Scan for the cell matching the given text and deliver its [x, y] coordinate at center. 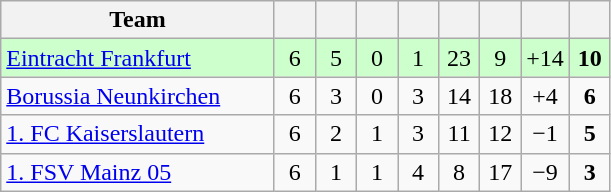
14 [460, 96]
Team [138, 20]
1. FSV Mainz 05 [138, 172]
−9 [546, 172]
Borussia Neunkirchen [138, 96]
2 [336, 134]
23 [460, 58]
1. FC Kaiserslautern [138, 134]
12 [500, 134]
8 [460, 172]
−1 [546, 134]
Eintracht Frankfurt [138, 58]
+14 [546, 58]
18 [500, 96]
+4 [546, 96]
9 [500, 58]
4 [418, 172]
10 [590, 58]
17 [500, 172]
11 [460, 134]
